Determine the [X, Y] coordinate at the center of the cell enclosing the given text.  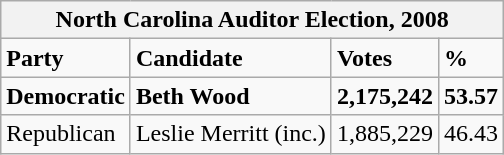
Leslie Merritt (inc.) [230, 134]
53.57 [470, 96]
Party [66, 58]
Democratic [66, 96]
2,175,242 [384, 96]
Candidate [230, 58]
1,885,229 [384, 134]
Republican [66, 134]
% [470, 58]
North Carolina Auditor Election, 2008 [252, 20]
Beth Wood [230, 96]
Votes [384, 58]
46.43 [470, 134]
